Return the (x, y) coordinate for the center point of the cell that contains the specified text.  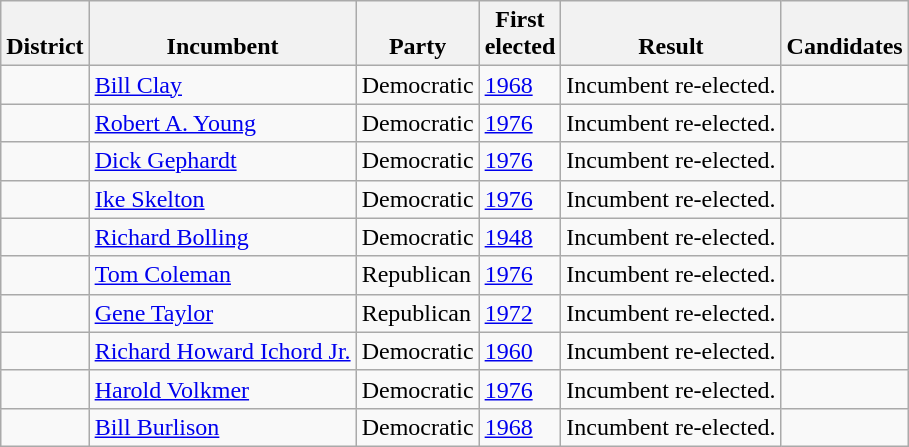
Party (418, 34)
1948 (520, 237)
Dick Gephardt (222, 161)
Bill Clay (222, 85)
Firstelected (520, 34)
Robert A. Young (222, 123)
Candidates (844, 34)
Harold Volkmer (222, 389)
Bill Burlison (222, 427)
District (45, 34)
Incumbent (222, 34)
1972 (520, 313)
Tom Coleman (222, 275)
1960 (520, 351)
Result (671, 34)
Richard Howard Ichord Jr. (222, 351)
Richard Bolling (222, 237)
Gene Taylor (222, 313)
Ike Skelton (222, 199)
